Find where the given text appears and provide that cell's center as [X, Y] coordinate. 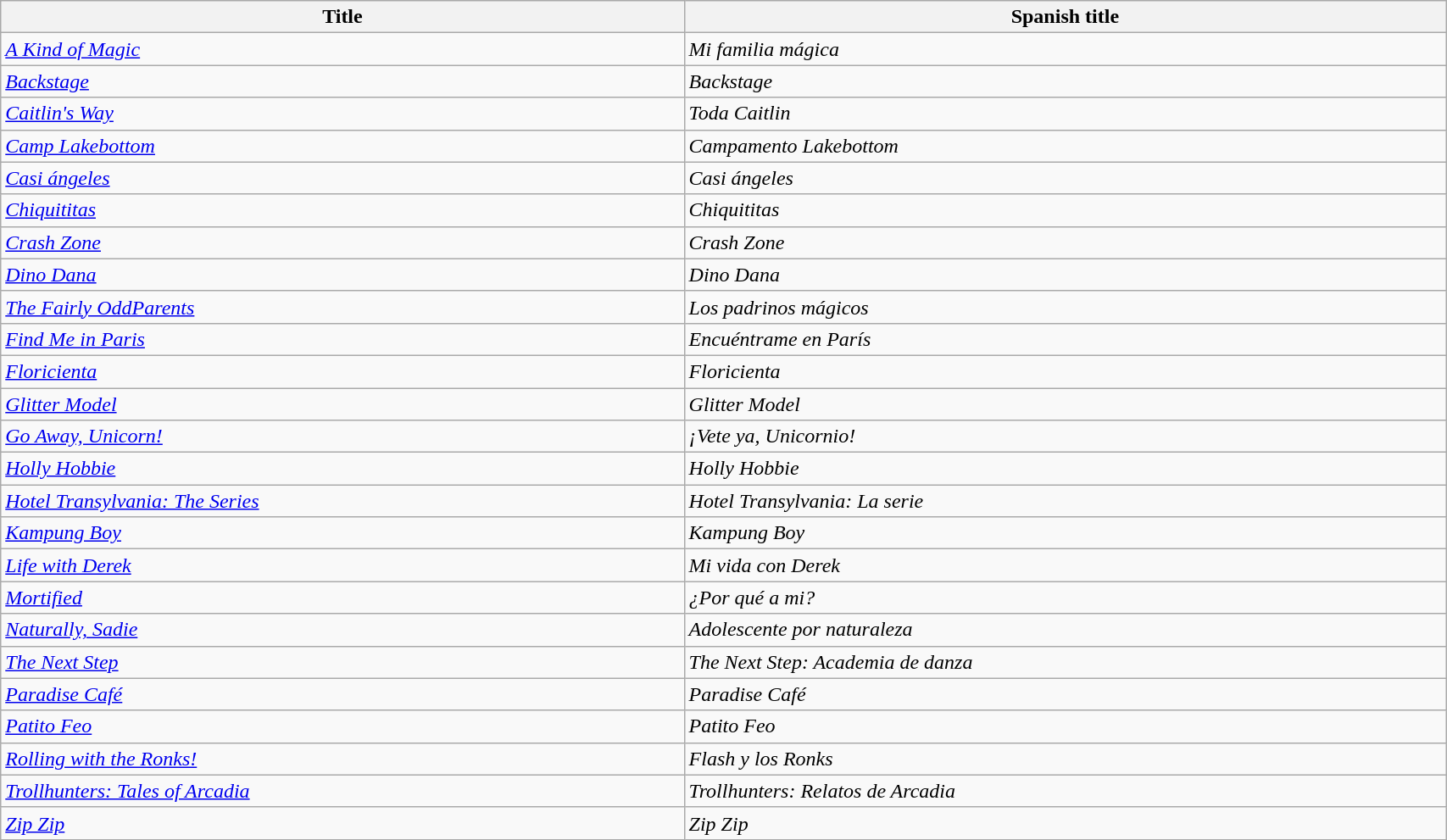
Spanish title [1065, 17]
Los padrinos mágicos [1065, 307]
Hotel Transylvania: The Series [342, 501]
¿Por qué a mi? [1065, 598]
¡Vete ya, Unicornio! [1065, 437]
Mi vida con Derek [1065, 565]
Naturally, Sadie [342, 630]
Toda Caitlin [1065, 114]
The Next Step: Academia de danza [1065, 662]
Go Away, Unicorn! [342, 437]
Camp Lakebottom [342, 146]
Mortified [342, 598]
Rolling with the Ronks! [342, 759]
Trollhunters: Tales of Arcadia [342, 791]
Find Me in Paris [342, 339]
A Kind of Magic [342, 49]
Mi familia mágica [1065, 49]
Caitlin's Way [342, 114]
Hotel Transylvania: La serie [1065, 501]
Adolescente por naturaleza [1065, 630]
Life with Derek [342, 565]
Title [342, 17]
Encuéntrame en París [1065, 339]
Campamento Lakebottom [1065, 146]
The Fairly OddParents [342, 307]
Flash y los Ronks [1065, 759]
The Next Step [342, 662]
Trollhunters: Relatos de Arcadia [1065, 791]
